Find where the given text appears and provide that cell's center as (X, Y) coordinate. 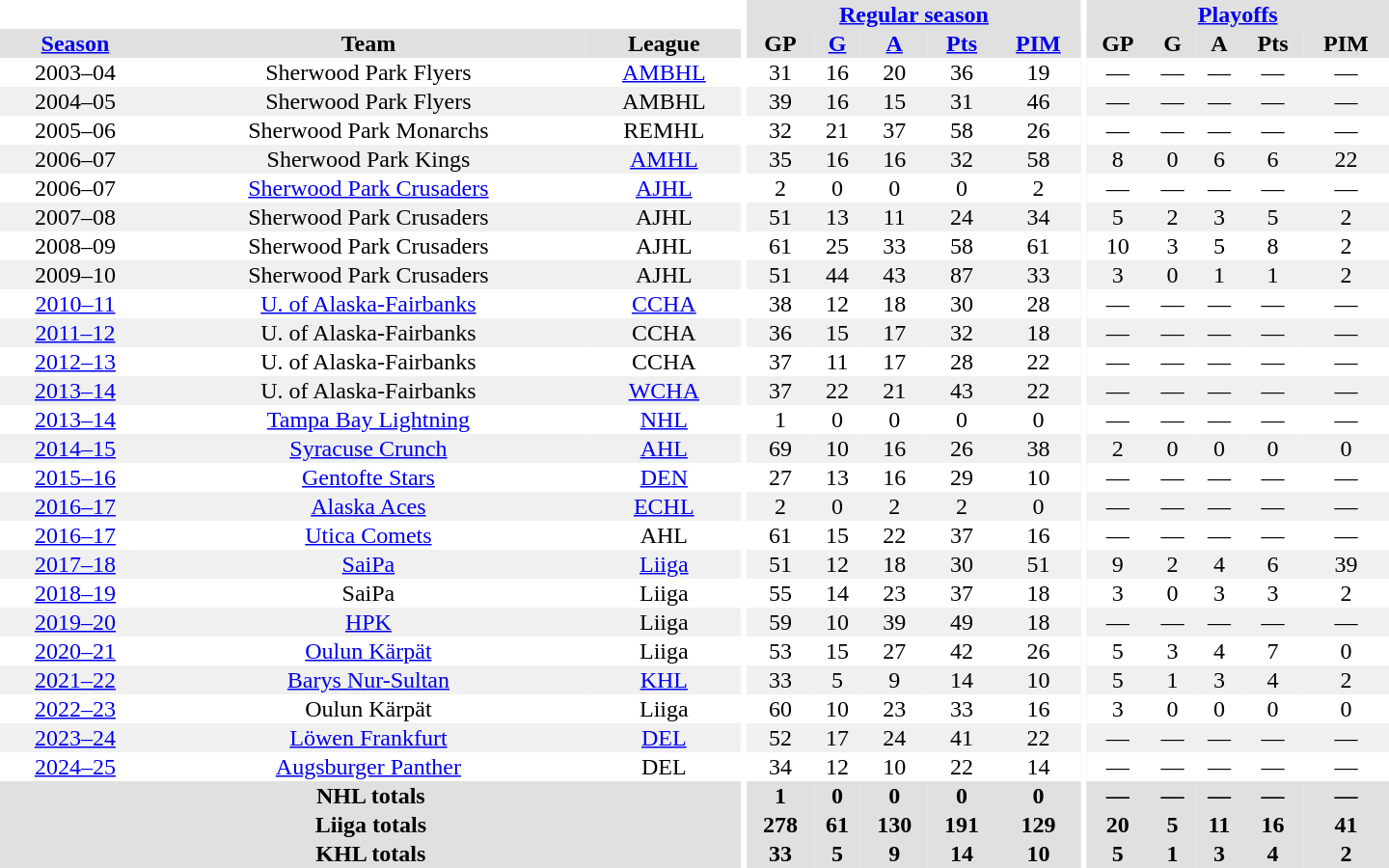
19 (1038, 72)
Gentofte Stars (368, 477)
WCHA (664, 391)
AMHL (664, 159)
DEN (664, 477)
46 (1038, 101)
2019–20 (75, 622)
2017–18 (75, 564)
ECHL (664, 506)
Tampa Bay Lightning (368, 420)
2023–24 (75, 738)
7 (1273, 651)
HPK (368, 622)
2020–21 (75, 651)
35 (780, 159)
55 (780, 593)
League (664, 43)
Liiga totals (370, 825)
Utica Comets (368, 535)
278 (780, 825)
Team (368, 43)
2021–22 (75, 680)
59 (780, 622)
NHL totals (370, 796)
44 (837, 275)
87 (962, 275)
69 (780, 448)
2024–25 (75, 767)
2014–15 (75, 448)
130 (894, 825)
Playoffs (1238, 14)
25 (837, 246)
REMHL (664, 130)
Syracuse Crunch (368, 448)
60 (780, 709)
KHL totals (370, 854)
49 (962, 622)
2012–13 (75, 362)
KHL (664, 680)
191 (962, 825)
2018–19 (75, 593)
2007–08 (75, 217)
53 (780, 651)
Augsburger Panther (368, 767)
2015–16 (75, 477)
Barys Nur-Sultan (368, 680)
Sherwood Park Monarchs (368, 130)
Regular season (914, 14)
2005–06 (75, 130)
Season (75, 43)
2022–23 (75, 709)
2004–05 (75, 101)
2010–11 (75, 304)
Alaska Aces (368, 506)
42 (962, 651)
2009–10 (75, 275)
29 (962, 477)
Sherwood Park Kings (368, 159)
2008–09 (75, 246)
2011–12 (75, 333)
Löwen Frankfurt (368, 738)
2003–04 (75, 72)
52 (780, 738)
NHL (664, 420)
129 (1038, 825)
